Determine the [x, y] coordinate at the center of the cell enclosing the given text.  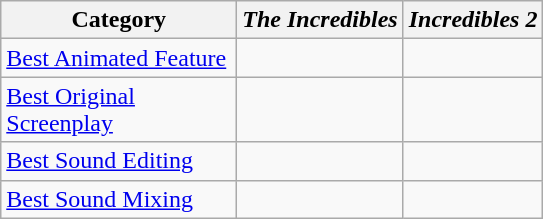
The Incredibles [320, 20]
Best Animated Feature [119, 58]
Incredibles 2 [473, 20]
Best Sound Mixing [119, 199]
Best Original Screenplay [119, 110]
Best Sound Editing [119, 161]
Category [119, 20]
